Extract the [x, y] coordinate from the center of the cell holding the provided text.  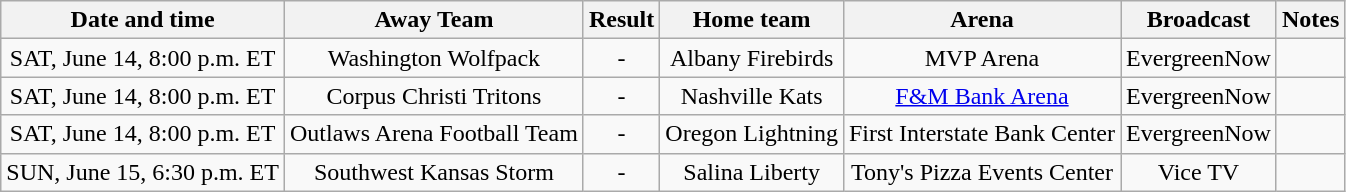
SUN, June 15, 6:30 p.m. ET [143, 172]
Result [621, 20]
Salina Liberty [752, 172]
Notes [1310, 20]
First Interstate Bank Center [982, 134]
Date and time [143, 20]
Albany Firebirds [752, 58]
Washington Wolfpack [434, 58]
Arena [982, 20]
Tony's Pizza Events Center [982, 172]
Corpus Christi Tritons [434, 96]
Broadcast [1198, 20]
Home team [752, 20]
Oregon Lightning [752, 134]
Outlaws Arena Football Team [434, 134]
Southwest Kansas Storm [434, 172]
Nashville Kats [752, 96]
MVP Arena [982, 58]
F&M Bank Arena [982, 96]
Vice TV [1198, 172]
Away Team [434, 20]
